Capture the cell that displays the provided text and extract its [X, Y] central coordinate. 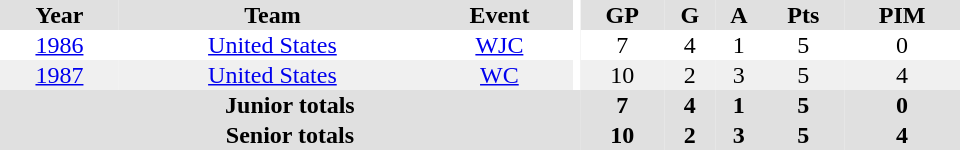
WJC [500, 45]
1986 [60, 45]
Event [500, 15]
1987 [60, 75]
GP [622, 15]
Junior totals [290, 105]
G [690, 15]
WC [500, 75]
Senior totals [290, 135]
Team [272, 15]
A [738, 15]
Pts [804, 15]
PIM [902, 15]
Year [60, 15]
